Return the [x, y] coordinate for the center point of the cell that contains the specified text.  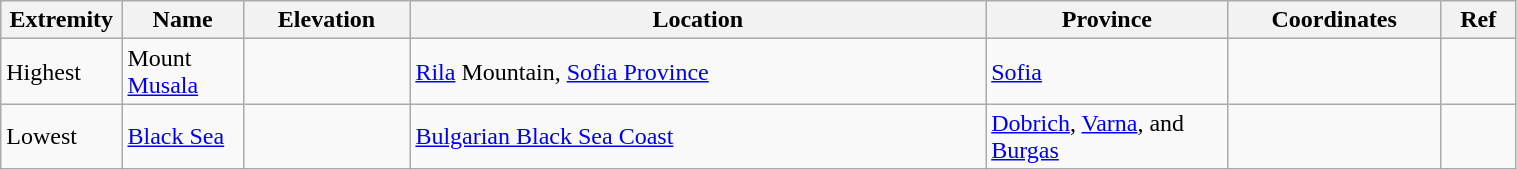
Mount Musala [182, 72]
Location [698, 20]
Name [182, 20]
Province [1107, 20]
Bulgarian Black Sea Coast [698, 136]
Dobrich, Varna, and Burgas [1107, 136]
Lowest [62, 136]
Black Sea [182, 136]
Highest [62, 72]
Sofia [1107, 72]
Coordinates [1334, 20]
Ref [1478, 20]
Extremity [62, 20]
Elevation [326, 20]
Rila Mountain, Sofia Province [698, 72]
